For the text-containing cell, return its midpoint in (X, Y) coordinate format. 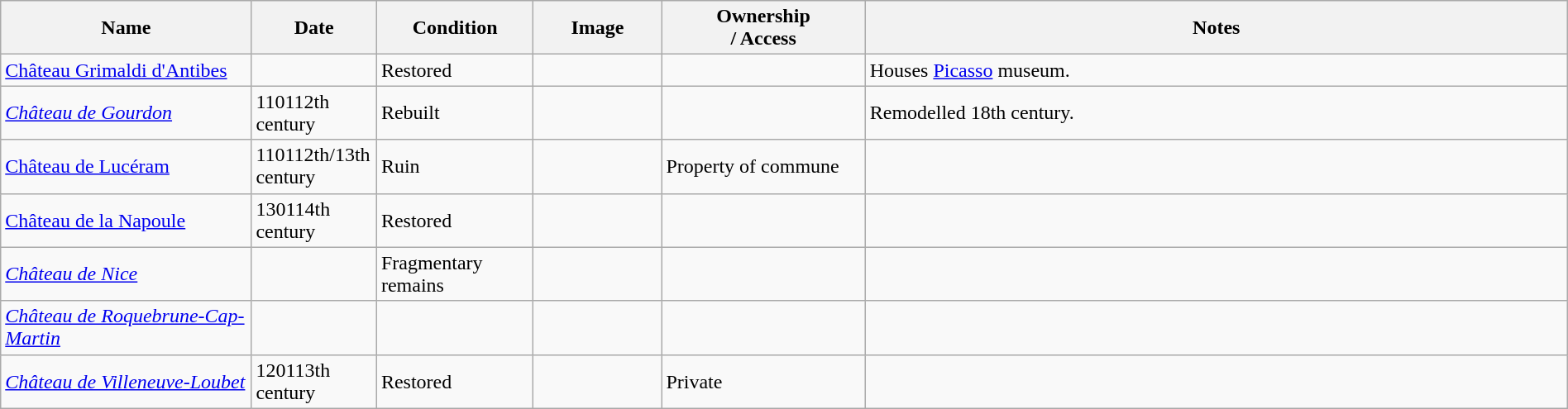
Château de Nice (126, 274)
Private (763, 382)
Condition (455, 28)
Image (597, 28)
Château de Villeneuve-Loubet (126, 382)
Property of commune (763, 167)
120113th century (314, 382)
Château de Roquebrune-Cap-Martin (126, 327)
Houses Picasso museum. (1216, 70)
Château de la Napoule (126, 220)
Château Grimaldi d'Antibes (126, 70)
Château de Lucéram (126, 167)
110112th century (314, 112)
Fragmentary remains (455, 274)
130114th century (314, 220)
Château de Gourdon (126, 112)
Notes (1216, 28)
Name (126, 28)
Rebuilt (455, 112)
Date (314, 28)
110112th/13th century (314, 167)
Ruin (455, 167)
Ownership/ Access (763, 28)
Remodelled 18th century. (1216, 112)
